Provide the (X, Y) coordinate of the cell's center where the given text is located.  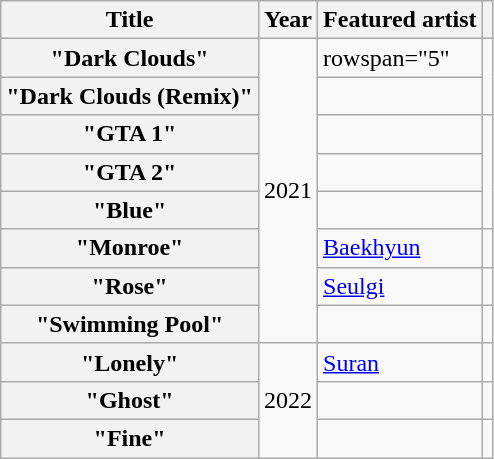
"Dark Clouds (Remix)" (130, 96)
Baekhyun (400, 248)
Suran (400, 362)
"Ghost" (130, 400)
Featured artist (400, 20)
Year (288, 20)
"Dark Clouds" (130, 58)
"Rose" (130, 286)
2022 (288, 400)
"Swimming Pool" (130, 324)
rowspan="5" (400, 58)
"Monroe" (130, 248)
"Lonely" (130, 362)
Title (130, 20)
"Fine" (130, 438)
"GTA 2" (130, 172)
"GTA 1" (130, 134)
Seulgi (400, 286)
"Blue" (130, 210)
2021 (288, 191)
